Return (x, y) of the center of cell containing provided text 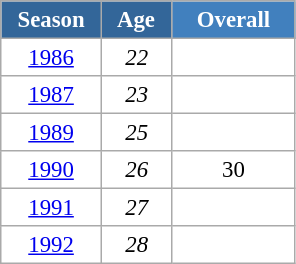
1987 (52, 95)
23 (136, 95)
26 (136, 170)
1991 (52, 208)
28 (136, 245)
27 (136, 208)
1992 (52, 245)
1989 (52, 133)
30 (234, 170)
Overall (234, 20)
1990 (52, 170)
Age (136, 20)
1986 (52, 58)
Season (52, 20)
22 (136, 58)
25 (136, 133)
